Determine the [X, Y] coordinate at the center of the cell enclosing the given text.  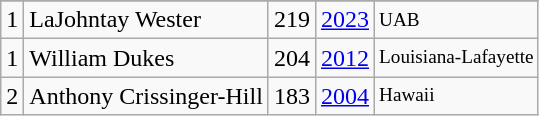
Anthony Crissinger-Hill [146, 96]
183 [292, 96]
219 [292, 20]
2023 [344, 20]
UAB [457, 20]
2 [12, 96]
2004 [344, 96]
LaJohntay Wester [146, 20]
Hawaii [457, 96]
William Dukes [146, 58]
Louisiana-Lafayette [457, 58]
204 [292, 58]
2012 [344, 58]
